Scan for the cell matching the given text and deliver its (X, Y) coordinate at center. 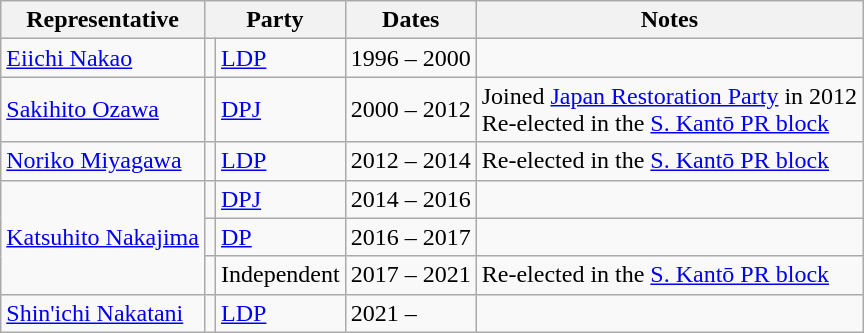
Eiichi Nakao (103, 58)
2012 – 2014 (410, 161)
2017 – 2021 (410, 275)
2016 – 2017 (410, 237)
DP (281, 237)
Notes (669, 20)
Sakihito Ozawa (103, 110)
Party (274, 20)
Independent (281, 275)
Katsuhito Nakajima (103, 237)
Representative (103, 20)
1996 – 2000 (410, 58)
Joined Japan Restoration Party in 2012Re-elected in the S. Kantō PR block (669, 110)
Dates (410, 20)
2021 – (410, 313)
2014 – 2016 (410, 199)
Shin'ichi Nakatani (103, 313)
Noriko Miyagawa (103, 161)
2000 – 2012 (410, 110)
